Pinpoint the cell where the given text exists, returning its [X, Y] midpoint coordinate. 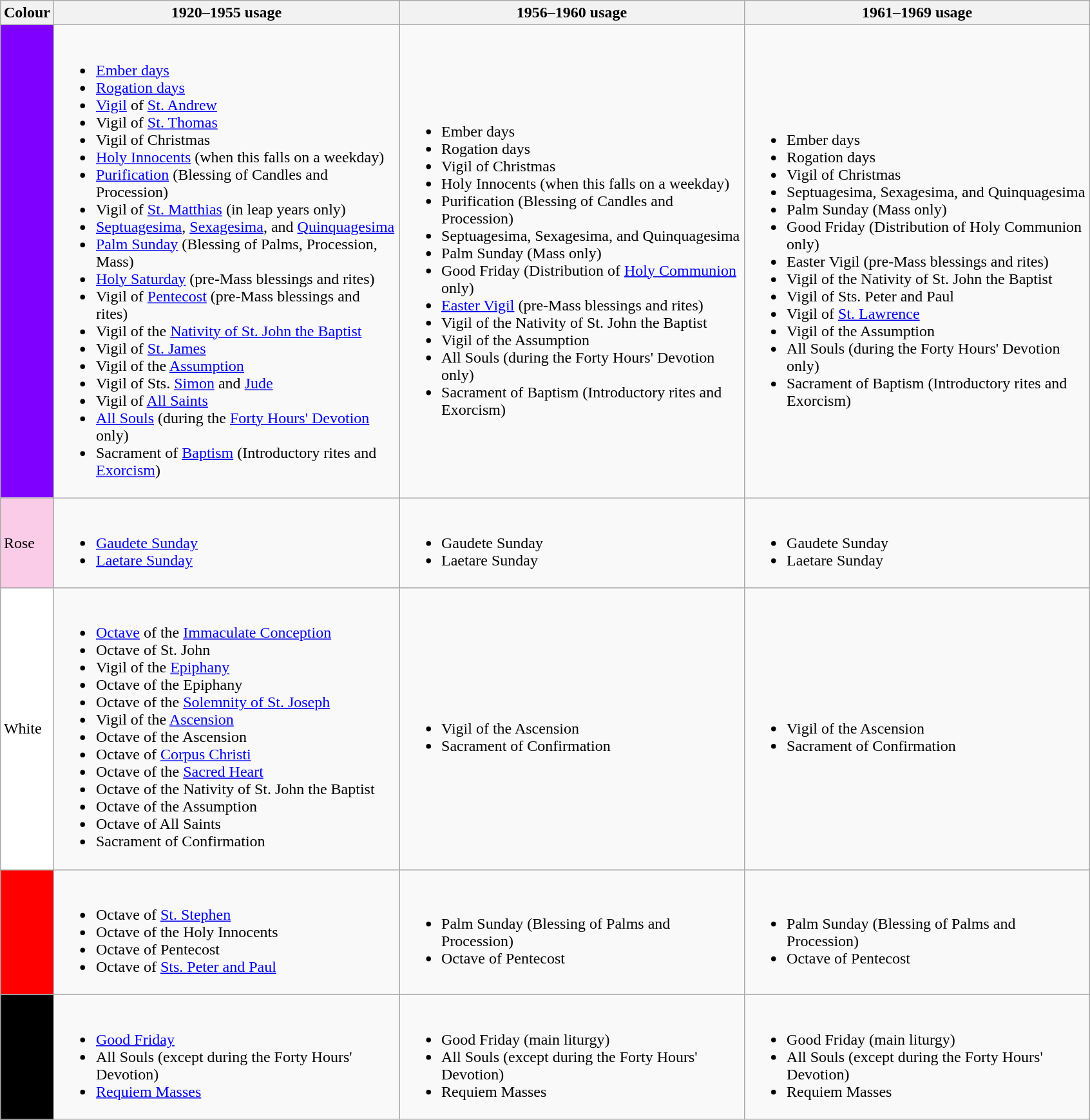
1961–1969 usage [917, 13]
Colour [27, 13]
1920–1955 usage [226, 13]
1956–1960 usage [572, 13]
Octave of St. StephenOctave of the Holy InnocentsOctave of PentecostOctave of Sts. Peter and Paul [226, 932]
Rose [27, 543]
Good FridayAll Souls (except during the Forty Hours' Devotion)Requiem Masses [226, 1057]
White [27, 729]
